From the cell containing the given text, extract its center point as (x, y) coordinate. 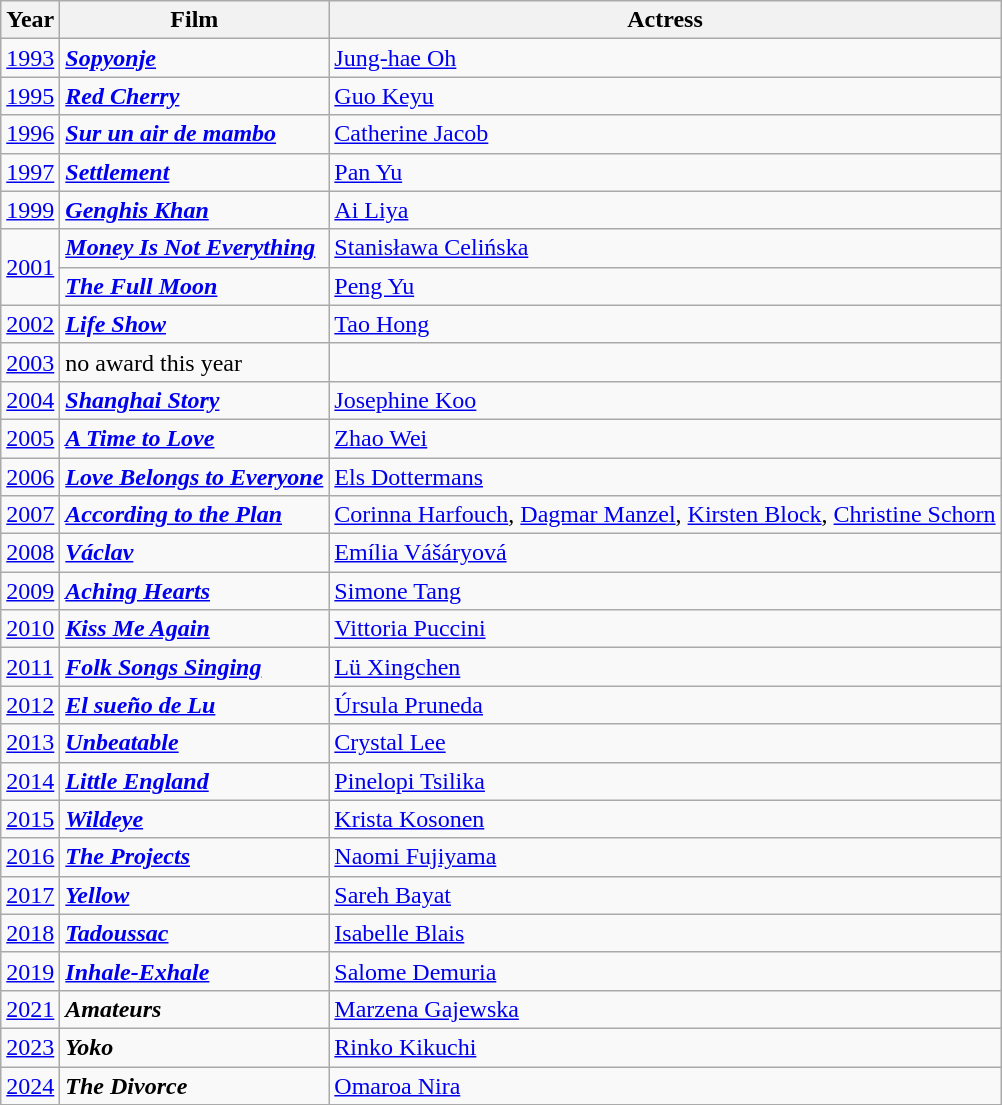
According to the Plan (194, 515)
Little England (194, 781)
Peng Yu (665, 286)
2008 (30, 553)
2002 (30, 324)
Úrsula Pruneda (665, 705)
The Divorce (194, 1085)
Marzena Gajewska (665, 1009)
Tadoussac (194, 933)
Corinna Harfouch, Dagmar Manzel, Kirsten Block, Christine Schorn (665, 515)
Crystal Lee (665, 743)
Naomi Fujiyama (665, 857)
1996 (30, 134)
2006 (30, 477)
Yellow (194, 895)
Omaroa Nira (665, 1085)
Kiss Me Again (194, 629)
2015 (30, 819)
Life Show (194, 324)
Salome Demuria (665, 971)
A Time to Love (194, 438)
Rinko Kikuchi (665, 1047)
Film (194, 20)
Josephine Koo (665, 400)
1995 (30, 96)
Red Cherry (194, 96)
Els Dottermans (665, 477)
Wildeye (194, 819)
Love Belongs to Everyone (194, 477)
Folk Songs Singing (194, 667)
Year (30, 20)
Shanghai Story (194, 400)
Catherine Jacob (665, 134)
2007 (30, 515)
Amateurs (194, 1009)
Stanisława Celińska (665, 248)
Inhale-Exhale (194, 971)
2012 (30, 705)
Money Is Not Everything (194, 248)
Pinelopi Tsilika (665, 781)
Sur un air de mambo (194, 134)
Genghis Khan (194, 210)
Yoko (194, 1047)
2010 (30, 629)
Jung-hae Oh (665, 58)
Sopyonje (194, 58)
El sueño de Lu (194, 705)
1993 (30, 58)
2005 (30, 438)
2003 (30, 362)
2011 (30, 667)
2013 (30, 743)
Pan Yu (665, 172)
Guo Keyu (665, 96)
Settlement (194, 172)
Unbeatable (194, 743)
2024 (30, 1085)
Ai Liya (665, 210)
2019 (30, 971)
2001 (30, 267)
2017 (30, 895)
2016 (30, 857)
The Full Moon (194, 286)
Lü Xingchen (665, 667)
Vittoria Puccini (665, 629)
2018 (30, 933)
Zhao Wei (665, 438)
Actress (665, 20)
2014 (30, 781)
The Projects (194, 857)
2021 (30, 1009)
Isabelle Blais (665, 933)
1999 (30, 210)
Simone Tang (665, 591)
no award this year (194, 362)
Václav (194, 553)
2023 (30, 1047)
Aching Hearts (194, 591)
2009 (30, 591)
1997 (30, 172)
Krista Kosonen (665, 819)
2004 (30, 400)
Emília Vášáryová (665, 553)
Tao Hong (665, 324)
Sareh Bayat (665, 895)
